Search for the cell housing the specified text and yield its (X, Y) center coordinate. 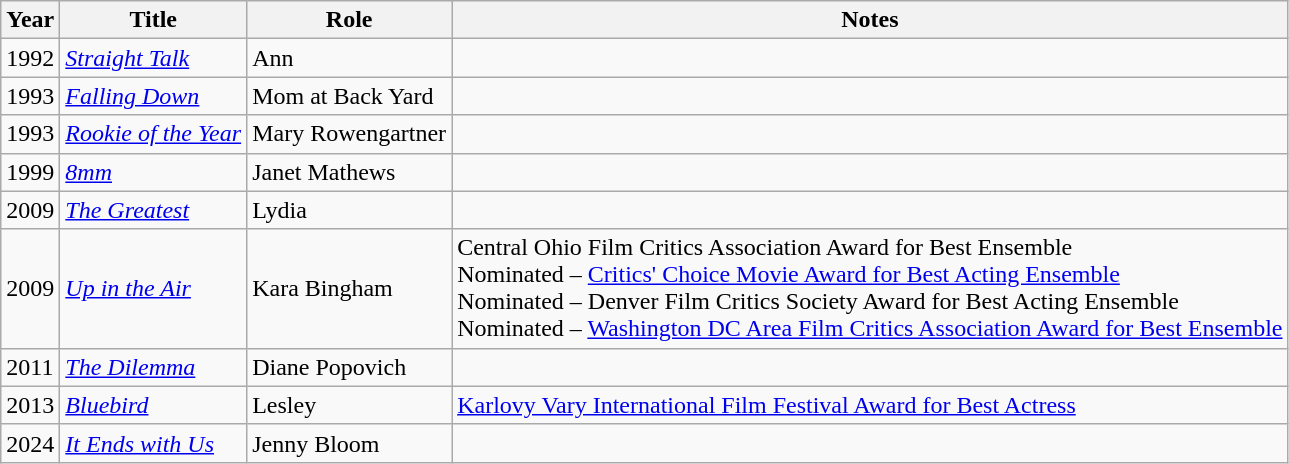
Diane Popovich (350, 367)
2013 (30, 405)
1999 (30, 172)
Notes (870, 20)
The Greatest (154, 210)
Lydia (350, 210)
2024 (30, 443)
Kara Bingham (350, 288)
Up in the Air (154, 288)
Mary Rowengartner (350, 134)
Mom at Back Yard (350, 96)
Jenny Bloom (350, 443)
Lesley (350, 405)
Straight Talk (154, 58)
8mm (154, 172)
Janet Mathews (350, 172)
1992 (30, 58)
Bluebird (154, 405)
2011 (30, 367)
The Dilemma (154, 367)
Falling Down (154, 96)
It Ends with Us (154, 443)
Ann (350, 58)
Year (30, 20)
Role (350, 20)
Rookie of the Year (154, 134)
Karlovy Vary International Film Festival Award for Best Actress (870, 405)
Title (154, 20)
